Detect which cell encompasses the target text, then output its [X, Y] center coordinate. 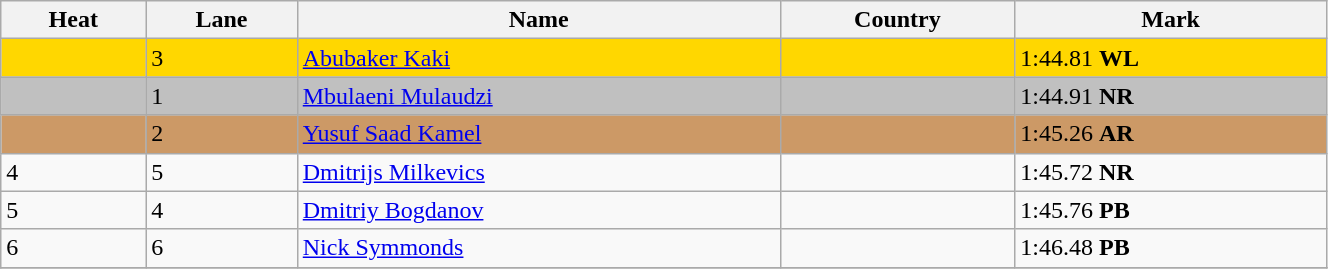
2 [222, 134]
1:46.48 PB [1171, 248]
1:45.26 AR [1171, 134]
Heat [74, 20]
1:44.91 NR [1171, 96]
1:45.76 PB [1171, 210]
1:44.81 WL [1171, 58]
Yusuf Saad Kamel [538, 134]
Country [898, 20]
Abubaker Kaki [538, 58]
1:45.72 NR [1171, 172]
Mbulaeni Mulaudzi [538, 96]
Mark [1171, 20]
1 [222, 96]
3 [222, 58]
Name [538, 20]
Dmitrijs Milkevics [538, 172]
Dmitriy Bogdanov [538, 210]
Nick Symmonds [538, 248]
Lane [222, 20]
